Determine the (X, Y) coordinate at the center of the cell enclosing the given text.  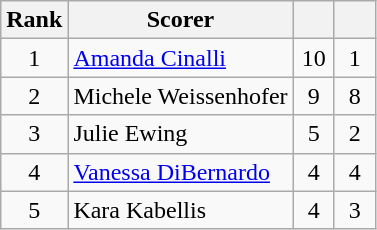
Amanda Cinalli (180, 58)
Kara Kabellis (180, 210)
9 (314, 96)
Michele Weissenhofer (180, 96)
Rank (34, 20)
10 (314, 58)
Vanessa DiBernardo (180, 172)
Scorer (180, 20)
8 (354, 96)
Julie Ewing (180, 134)
